Detect which cell encompasses the target text, then output its (X, Y) center coordinate. 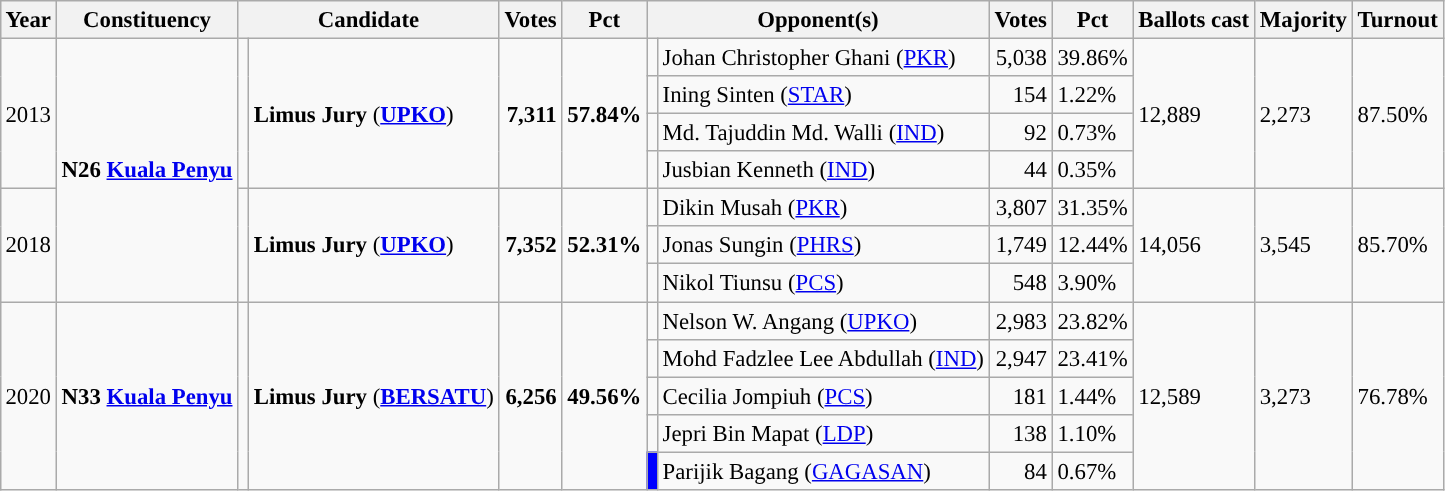
3.90% (1092, 283)
1,749 (1020, 245)
Ballots cast (1194, 20)
1.10% (1092, 433)
7,352 (530, 246)
6,256 (530, 396)
3,807 (1020, 208)
12,889 (1194, 113)
0.35% (1092, 170)
3,273 (1303, 396)
Turnout (1398, 20)
Year (28, 20)
Constituency (147, 20)
Johan Christopher Ghani (PKR) (823, 57)
Jepri Bin Mapat (LDP) (823, 433)
Nelson W. Angang (UPKO) (823, 321)
Cecilia Jompiuh (PCS) (823, 396)
2013 (28, 113)
87.50% (1398, 113)
3,545 (1303, 246)
Mohd Fadzlee Lee Abdullah (IND) (823, 358)
49.56% (604, 396)
Candidate (368, 20)
2,273 (1303, 113)
2,947 (1020, 358)
52.31% (604, 246)
Ining Sinten (STAR) (823, 95)
181 (1020, 396)
Md. Tajuddin Md. Walli (IND) (823, 133)
Limus Jury (BERSATU) (374, 396)
84 (1020, 471)
Nikol Tiunsu (PCS) (823, 283)
2018 (28, 246)
92 (1020, 133)
Jusbian Kenneth (IND) (823, 170)
154 (1020, 95)
31.35% (1092, 208)
5,038 (1020, 57)
Majority (1303, 20)
23.82% (1092, 321)
Dikin Musah (PKR) (823, 208)
2020 (28, 396)
1.22% (1092, 95)
12,589 (1194, 396)
Parijik Bagang (GAGASAN) (823, 471)
Opponent(s) (818, 20)
44 (1020, 170)
N26 Kuala Penyu (147, 170)
Jonas Sungin (PHRS) (823, 245)
12.44% (1092, 245)
0.67% (1092, 471)
39.86% (1092, 57)
57.84% (604, 113)
0.73% (1092, 133)
76.78% (1398, 396)
23.41% (1092, 358)
548 (1020, 283)
14,056 (1194, 246)
N33 Kuala Penyu (147, 396)
138 (1020, 433)
1.44% (1092, 396)
85.70% (1398, 246)
2,983 (1020, 321)
7,311 (530, 113)
